Locate the cell with the specified text and output its [X, Y] center coordinate. 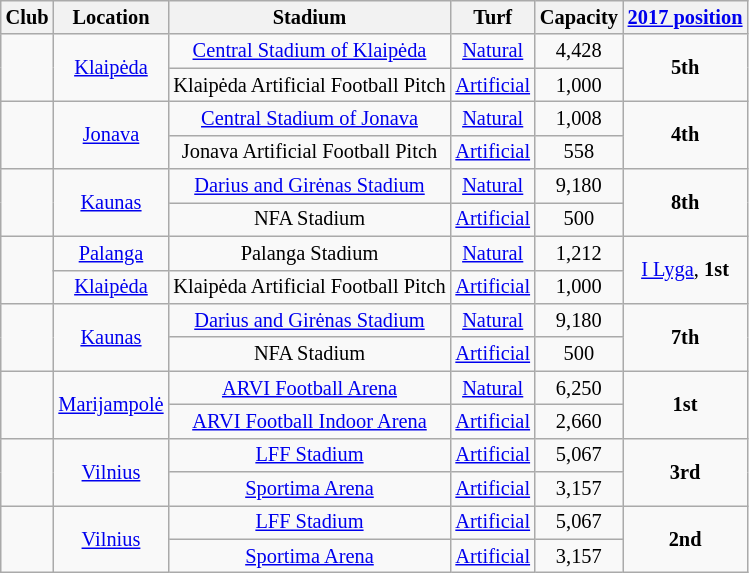
6,250 [579, 388]
8th [686, 202]
1,008 [579, 118]
2,660 [579, 421]
Central Stadium of Jonava [309, 118]
ARVI Football Arena [309, 388]
ARVI Football Indoor Arena [309, 421]
Stadium [309, 17]
Club [28, 17]
Jonava Artificial Football Pitch [309, 152]
2nd [686, 538]
2017 position [686, 17]
Jonava [110, 134]
Central Stadium of Klaipėda [309, 51]
Palanga Stadium [309, 253]
4,428 [579, 51]
558 [579, 152]
Marijampolė [110, 404]
Capacity [579, 17]
1,212 [579, 253]
I Lyga, 1st [686, 270]
7th [686, 336]
3rd [686, 472]
4th [686, 134]
1st [686, 404]
Palanga [110, 253]
Location [110, 17]
5th [686, 68]
Turf [493, 17]
